Locate the cell with the specified text and output its (x, y) center coordinate. 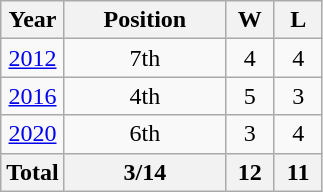
2012 (33, 58)
Year (33, 20)
11 (298, 172)
12 (250, 172)
2016 (33, 96)
3/14 (144, 172)
W (250, 20)
7th (144, 58)
2020 (33, 134)
4th (144, 96)
Position (144, 20)
5 (250, 96)
6th (144, 134)
Total (33, 172)
L (298, 20)
